Output the [x, y] coordinate of the center of the cell containing the given text.  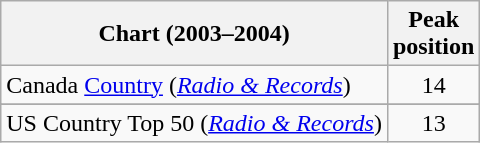
14 [433, 85]
Chart (2003–2004) [194, 34]
US Country Top 50 (Radio & Records) [194, 123]
Peakposition [433, 34]
13 [433, 123]
Canada Country (Radio & Records) [194, 85]
